Output the (x, y) coordinate of the center of the cell containing the given text.  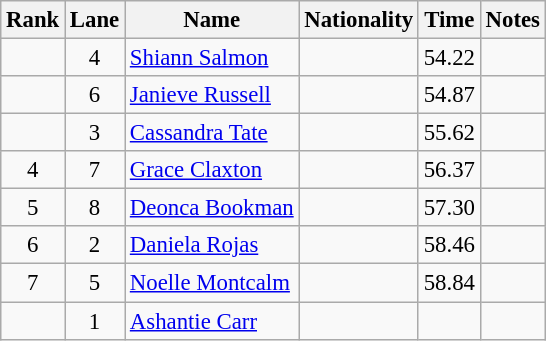
Noelle Montcalm (212, 283)
56.37 (449, 170)
Deonca Bookman (212, 208)
Daniela Rojas (212, 245)
Grace Claxton (212, 170)
8 (95, 208)
Janieve Russell (212, 95)
Rank (33, 20)
Name (212, 20)
Nationality (358, 20)
Cassandra Tate (212, 133)
3 (95, 133)
Time (449, 20)
Lane (95, 20)
54.87 (449, 95)
58.46 (449, 245)
Notes (512, 20)
1 (95, 321)
2 (95, 245)
58.84 (449, 283)
55.62 (449, 133)
57.30 (449, 208)
54.22 (449, 58)
Shiann Salmon (212, 58)
Ashantie Carr (212, 321)
